Return (x, y) of the center of cell containing provided text 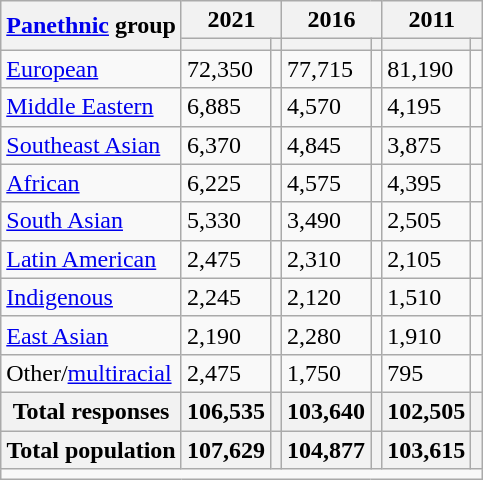
4,395 (426, 183)
4,570 (326, 107)
Total responses (92, 411)
European (92, 69)
102,505 (426, 411)
3,490 (326, 221)
1,750 (326, 373)
72,350 (226, 69)
Southeast Asian (92, 145)
81,190 (426, 69)
2021 (231, 20)
2,105 (426, 259)
106,535 (226, 411)
2,280 (326, 335)
South Asian (92, 221)
107,629 (226, 449)
103,640 (326, 411)
Middle Eastern (92, 107)
East Asian (92, 335)
African (92, 183)
104,877 (326, 449)
2,245 (226, 297)
1,510 (426, 297)
3,875 (426, 145)
103,615 (426, 449)
795 (426, 373)
2,120 (326, 297)
6,885 (226, 107)
2016 (332, 20)
4,575 (326, 183)
Panethnic group (92, 26)
2,190 (226, 335)
4,195 (426, 107)
Other/multiracial (92, 373)
6,225 (226, 183)
5,330 (226, 221)
2011 (432, 20)
Latin American (92, 259)
Indigenous (92, 297)
2,310 (326, 259)
2,505 (426, 221)
6,370 (226, 145)
Total population (92, 449)
77,715 (326, 69)
1,910 (426, 335)
4,845 (326, 145)
